Capture the cell that displays the provided text and extract its (x, y) central coordinate. 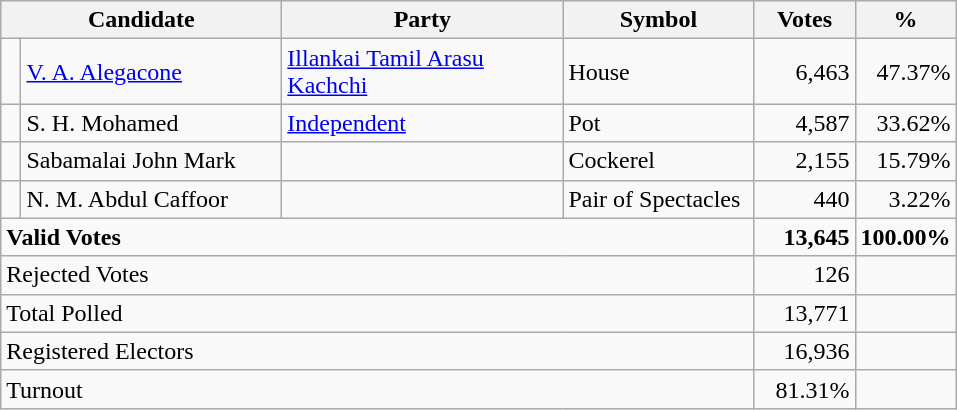
% (906, 20)
4,587 (804, 123)
6,463 (804, 72)
33.62% (906, 123)
13,645 (804, 237)
Cockerel (658, 161)
13,771 (804, 313)
126 (804, 275)
V. A. Alegacone (152, 72)
Candidate (142, 20)
Illankai Tamil Arasu Kachchi (422, 72)
47.37% (906, 72)
2,155 (804, 161)
Votes (804, 20)
3.22% (906, 199)
Pot (658, 123)
81.31% (804, 389)
Rejected Votes (378, 275)
16,936 (804, 351)
N. M. Abdul Caffoor (152, 199)
Symbol (658, 20)
S. H. Mohamed (152, 123)
440 (804, 199)
House (658, 72)
Total Polled (378, 313)
Party (422, 20)
Turnout (378, 389)
Registered Electors (378, 351)
Pair of Spectacles (658, 199)
100.00% (906, 237)
15.79% (906, 161)
Independent (422, 123)
Sabamalai John Mark (152, 161)
Valid Votes (378, 237)
